Scan for the cell matching the given text and deliver its [x, y] coordinate at center. 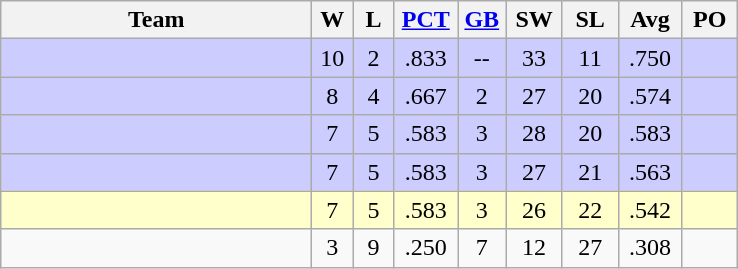
.667 [426, 96]
26 [534, 210]
11 [590, 58]
10 [332, 58]
.308 [650, 248]
21 [590, 172]
GB [482, 20]
SW [534, 20]
33 [534, 58]
22 [590, 210]
.542 [650, 210]
12 [534, 248]
.574 [650, 96]
.563 [650, 172]
L [374, 20]
Team [156, 20]
28 [534, 134]
PCT [426, 20]
4 [374, 96]
.750 [650, 58]
Avg [650, 20]
SL [590, 20]
.250 [426, 248]
9 [374, 248]
PO [710, 20]
W [332, 20]
8 [332, 96]
-- [482, 58]
.833 [426, 58]
